Capture the cell that displays the provided text and extract its [x, y] central coordinate. 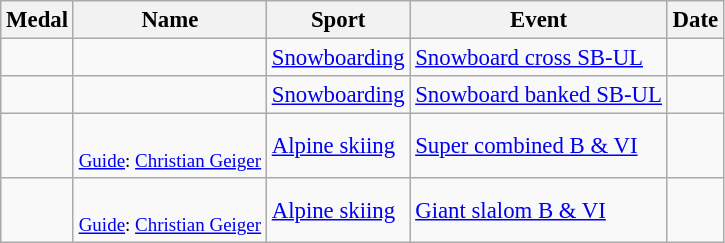
Event [538, 20]
Snowboard cross SB-UL [538, 58]
Super combined B & VI [538, 146]
Snowboard banked SB-UL [538, 95]
Name [170, 20]
Giant slalom B & VI [538, 210]
Sport [338, 20]
Medal [38, 20]
Date [695, 20]
